Extract the [x, y] coordinate from the center of the cell holding the provided text.  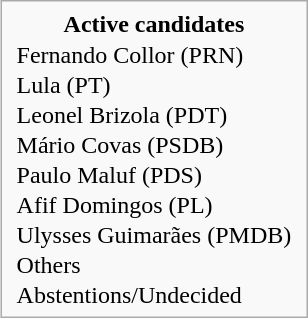
Ulysses Guimarães (PMDB) [154, 236]
Leonel Brizola (PDT) [154, 116]
Lula (PT) [154, 86]
Fernando Collor (PRN) [154, 56]
Others [154, 266]
Paulo Maluf (PDS) [154, 176]
Afif Domingos (PL) [154, 206]
Abstentions/Undecided [154, 296]
Active candidates [154, 24]
Mário Covas (PSDB) [154, 146]
